For the text-containing cell, return its midpoint in (X, Y) coordinate format. 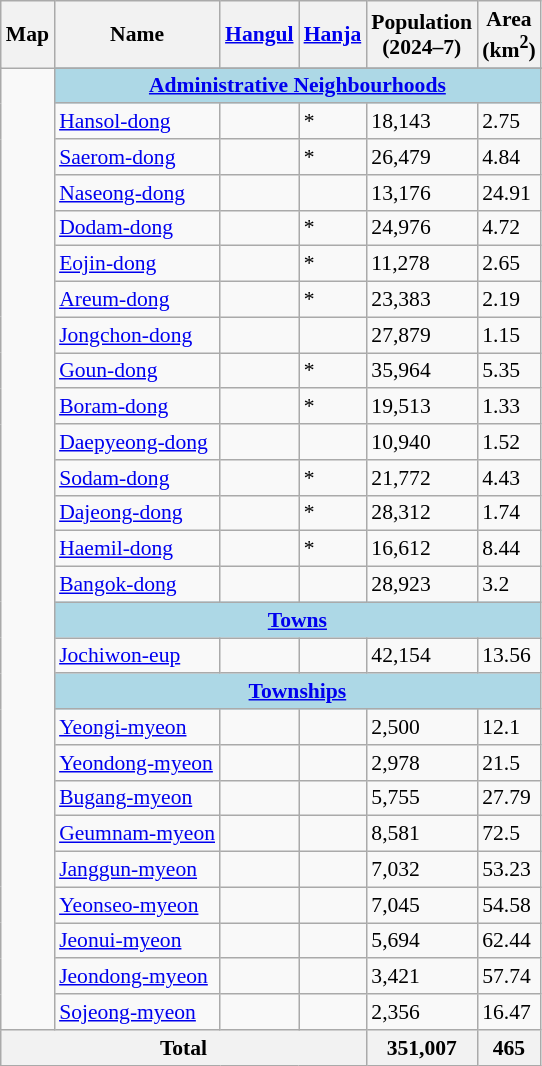
Dajeong-dong (137, 513)
35,964 (422, 371)
Areum-dong (137, 300)
23,383 (422, 300)
Jochiwon-eup (137, 656)
2.75 (509, 122)
2,500 (422, 727)
21.5 (509, 763)
Hangul (260, 34)
Daepyeong-dong (137, 442)
18,143 (422, 122)
8,581 (422, 834)
26,479 (422, 157)
57.74 (509, 977)
28,923 (422, 585)
Sodam-dong (137, 478)
5,755 (422, 798)
351,007 (422, 1048)
7,045 (422, 905)
16.47 (509, 1012)
5,694 (422, 941)
10,940 (422, 442)
Eojin-dong (137, 264)
1.74 (509, 513)
27.79 (509, 798)
8.44 (509, 549)
13,176 (422, 193)
Geumnam-myeon (137, 834)
Janggun-myeon (137, 870)
Towns (298, 620)
21,772 (422, 478)
62.44 (509, 941)
Goun-dong (137, 371)
Haemil-dong (137, 549)
24,976 (422, 228)
3,421 (422, 977)
4.72 (509, 228)
42,154 (422, 656)
53.23 (509, 870)
Bugang-myeon (137, 798)
Townships (298, 692)
Jeondong-myeon (137, 977)
Jongchon-dong (137, 335)
28,312 (422, 513)
54.58 (509, 905)
Administrative Neighbourhoods (298, 86)
Name (137, 34)
2.19 (509, 300)
19,513 (422, 407)
4.84 (509, 157)
24.91 (509, 193)
5.35 (509, 371)
4.43 (509, 478)
Yeonseo-myeon (137, 905)
11,278 (422, 264)
Hansol-dong (137, 122)
72.5 (509, 834)
12.1 (509, 727)
13.56 (509, 656)
Area (km2) (509, 34)
2,356 (422, 1012)
1.15 (509, 335)
Hanja (333, 34)
465 (509, 1048)
1.52 (509, 442)
Boram-dong (137, 407)
27,879 (422, 335)
2.65 (509, 264)
Map (28, 34)
1.33 (509, 407)
Total (184, 1048)
Naseong-dong (137, 193)
Jeonui-myeon (137, 941)
Dodam-dong (137, 228)
7,032 (422, 870)
2,978 (422, 763)
16,612 (422, 549)
Bangok-dong (137, 585)
Yeondong-myeon (137, 763)
Saerom-dong (137, 157)
Sojeong-myeon (137, 1012)
Population(2024–7) (422, 34)
Yeongi-myeon (137, 727)
3.2 (509, 585)
